Return the (X, Y) coordinate for the center point of the cell that contains the specified text.  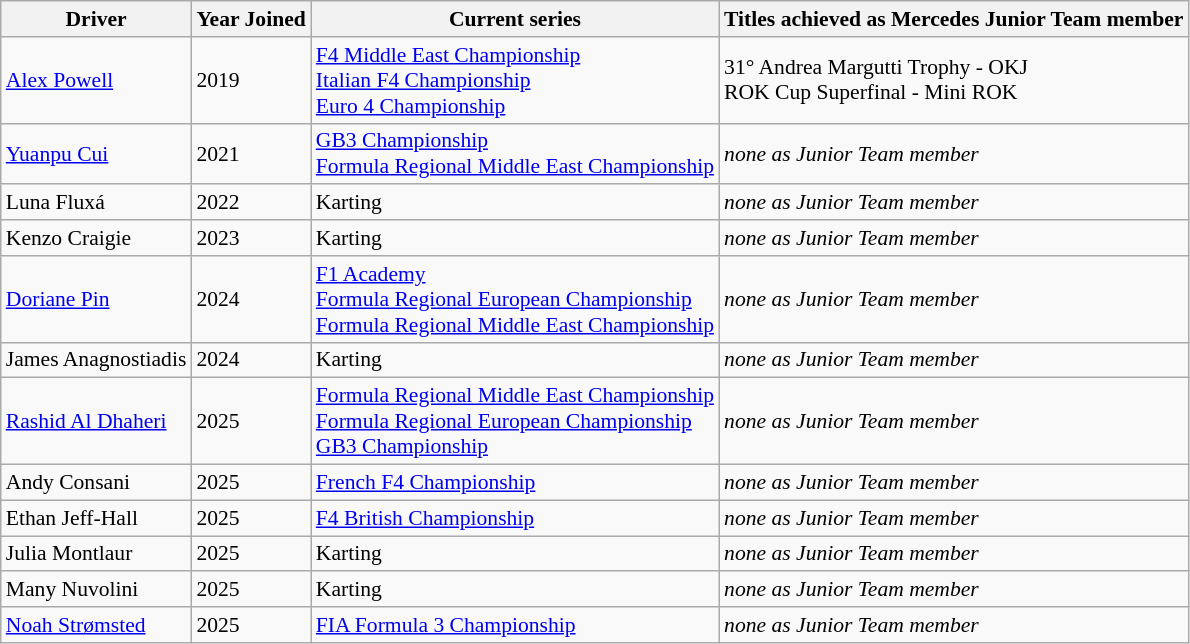
Doriane Pin (96, 300)
Current series (515, 19)
Julia Montlaur (96, 554)
2022 (250, 203)
Yuanpu Cui (96, 154)
Andy Consani (96, 483)
31° Andrea Margutti Trophy - OKJROK Cup Superfinal - Mini ROK (954, 80)
Alex Powell (96, 80)
Many Nuvolini (96, 590)
Kenzo Craigie (96, 238)
F4 British Championship (515, 518)
Luna Fluxá (96, 203)
Driver (96, 19)
Rashid Al Dhaheri (96, 422)
F4 Middle East ChampionshipItalian F4 ChampionshipEuro 4 Championship (515, 80)
James Anagnostiadis (96, 360)
2023 (250, 238)
French F4 Championship (515, 483)
Titles achieved as Mercedes Junior Team member (954, 19)
Formula Regional Middle East ChampionshipFormula Regional European ChampionshipGB3 Championship (515, 422)
F1 AcademyFormula Regional European ChampionshipFormula Regional Middle East Championship (515, 300)
Noah Strømsted (96, 625)
Year Joined (250, 19)
2019 (250, 80)
GB3 ChampionshipFormula Regional Middle East Championship (515, 154)
FIA Formula 3 Championship (515, 625)
Ethan Jeff-Hall (96, 518)
2021 (250, 154)
